Detect which cell encompasses the target text, then output its [x, y] center coordinate. 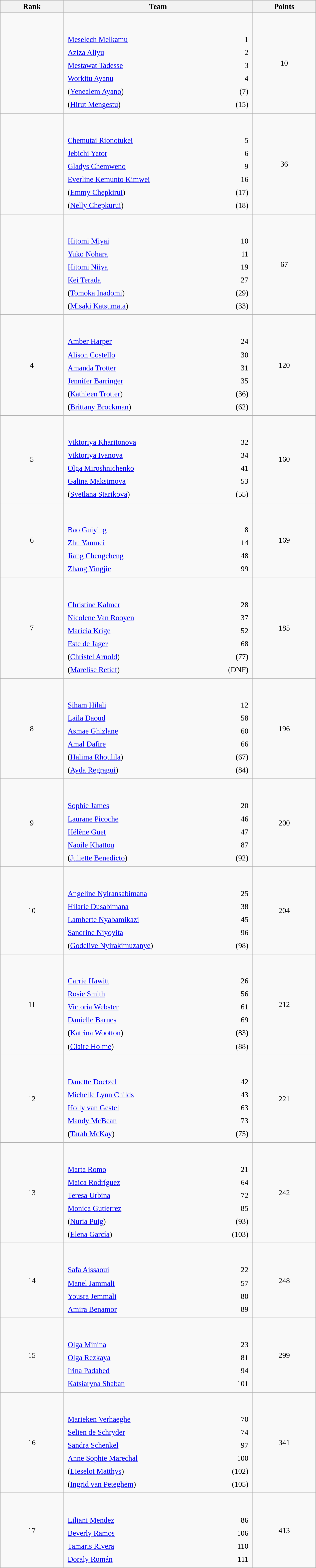
97 [231, 1445]
Carrie Hawitt [138, 981]
(84) [231, 770]
Amber Harper [140, 341]
(36) [233, 394]
58 [231, 718]
Chemutai Rionotukei [143, 140]
Sophie James [139, 806]
Siham Hilali 12 Laila Daoud 58 Asmae Ghizlane 60 Amal Dafire 66 (Halima Rhoulila) (67) (Ayda Regragui) (84) [158, 729]
25 [236, 893]
32 [233, 442]
(Christel Arnold) [135, 657]
(Halima Rhoulila) [138, 757]
60 [231, 731]
Zhang Yingjie [143, 569]
Olga Minina [140, 1344]
(Ayda Regragui) [138, 770]
Holly van Gestel [141, 1108]
22 [235, 1270]
64 [227, 1182]
87 [232, 845]
Beverly Ramos [137, 1533]
74 [231, 1432]
66 [231, 744]
Team [158, 7]
52 [227, 631]
Amira Benamor [142, 1309]
(Lieselot Matthys) [138, 1471]
Nicolene Van Rooyen [135, 618]
120 [284, 365]
Marieken Verhaeghe 70 Selien de Schryder 74 Sandra Schenkel 97 Anne Sophie Marechal 100 (Lieselot Matthys) (102) (Ingrid van Peteghem) (105) [158, 1443]
200 [284, 823]
19 [232, 267]
(Yenealem Ayano) [139, 92]
Danette Doetzel [141, 1082]
Este de Jager [135, 644]
Siham Hilali [138, 705]
110 [229, 1546]
Christine Kalmer 28 Nicolene Van Rooyen 37 Maricia Krige 52 Este de Jager 68 (Christel Arnold) (77) (Marelise Retief) (DNF) [158, 628]
Sandra Schenkel [138, 1445]
96 [236, 932]
37 [227, 618]
(Godelive Nyirakimuzanye) [144, 945]
Olga Minina 23 Olga Rezkaya 81 Irina Padabed 94 Katsiaryna Shaban 101 [158, 1355]
Kei Terada [139, 280]
31 [233, 367]
(92) [232, 858]
(Emmy Chepkirui) [143, 192]
27 [232, 280]
(105) [231, 1484]
35 [233, 381]
68 [227, 644]
185 [284, 628]
1 [231, 40]
Maricia Krige [135, 631]
Carrie Hawitt 26 Rosie Smith 56 Victoria Webster 61 Danielle Barnes 69 (Katrina Wootton) (83) (Claire Holme) (88) [158, 1005]
242 [284, 1193]
(Marelise Retief) [135, 670]
(102) [231, 1471]
Aziza Aliyu [139, 53]
Katsiaryna Shaban [140, 1384]
(33) [232, 306]
53 [233, 481]
24 [233, 341]
Yousra Jemmali [142, 1296]
69 [231, 1020]
106 [229, 1533]
(Brittany Brockman) [140, 407]
Danette Doetzel 42 Michelle Lynn Childs 43 Holly van Gestel 63 Mandy McBean 73 (Tarah McKay) (75) [158, 1099]
Selien de Schryder [138, 1432]
(Nelly Chepkurui) [143, 205]
(77) [227, 657]
Teresa Urbina [134, 1195]
Manel Jammali [142, 1283]
47 [232, 832]
2 [231, 53]
Angeline Nyiransabimana 25 Hilarie Dusabimana 38 Lamberte Nyabamikazi 45 Sandrine Niyoyita 96 (Godelive Nyirakimuzanye) (98) [158, 911]
Monica Gutierrez [134, 1208]
Mandy McBean [141, 1121]
Viktoriya Kharitonova [141, 442]
Jiang Chengcheng [143, 556]
(83) [231, 1033]
45 [236, 919]
Liliani Mendez [137, 1520]
81 [232, 1357]
15 [32, 1355]
Workitu Ayanu [139, 79]
Viktoriya Kharitonova 32 Viktoriya Ivanova 34 Olga Miroshnichenko 41 Galina Maksimova 53 (Svetlana Starikova) (55) [158, 459]
Chemutai Rionotukei 5 Jebichi Yator 6 Gladys Chemweno 9 Everline Kemunto Kimwei 16 (Emmy Chepkirui) (17) (Nelly Chepkurui) (18) [158, 164]
70 [231, 1419]
196 [284, 729]
41 [233, 468]
Mestawat Tadesse [139, 66]
Naoile Khattou [139, 845]
21 [227, 1169]
13 [32, 1193]
Safa Aissaoui [142, 1270]
Doraly Román [137, 1559]
Meselech Melkamu [139, 40]
(Kathleen Trotter) [140, 394]
Rank [32, 7]
Olga Rezkaya [140, 1357]
169 [284, 540]
Jebichi Yator [143, 153]
(103) [227, 1235]
Yuko Nohara [139, 254]
Amanda Trotter [140, 367]
(Elena García) [134, 1235]
Olga Miroshnichenko [141, 468]
57 [235, 1283]
(93) [227, 1222]
(Katrina Wootton) [138, 1033]
94 [232, 1370]
(Misaki Katsumata) [139, 306]
Sandrine Niyoyita [144, 932]
Zhu Yanmei [143, 543]
(88) [231, 1046]
Marta Romo [134, 1169]
Anne Sophie Marechal [138, 1458]
Meselech Melkamu 1 Aziza Aliyu 2 Mestawat Tadesse 3 Workitu Ayanu 4 (Yenealem Ayano) (7) (Hirut Mengestu) (15) [158, 63]
30 [233, 354]
36 [284, 164]
Danielle Barnes [138, 1020]
34 [233, 455]
(Tomoka Inadomi) [139, 293]
73 [233, 1121]
(98) [236, 945]
Hitomi Miyai [139, 241]
(Svetlana Starikova) [141, 494]
Points [284, 7]
42 [233, 1082]
(62) [233, 407]
20 [232, 806]
Safa Aissaoui 22 Manel Jammali 57 Yousra Jemmali 80 Amira Benamor 89 [158, 1281]
Viktoriya Ivanova [141, 455]
(Tarah McKay) [141, 1134]
Hélène Guet [139, 832]
(DNF) [227, 670]
221 [284, 1099]
89 [235, 1309]
63 [233, 1108]
Christine Kalmer [135, 604]
Tamaris Rivera [137, 1546]
Amber Harper 24 Alison Costello 30 Amanda Trotter 31 Jennifer Barringer 35 (Kathleen Trotter) (36) (Brittany Brockman) (62) [158, 365]
160 [284, 459]
Bao Guiying [143, 530]
Victoria Webster [138, 1007]
28 [227, 604]
111 [229, 1559]
Galina Maksimova [141, 481]
(7) [231, 92]
80 [235, 1296]
Angeline Nyiransabimana [144, 893]
Michelle Lynn Childs [141, 1095]
(Claire Holme) [138, 1046]
56 [231, 994]
(29) [232, 293]
100 [231, 1458]
(55) [233, 494]
46 [232, 819]
Maica Rodríguez [134, 1182]
86 [229, 1520]
413 [284, 1530]
299 [284, 1355]
38 [236, 906]
Asmae Ghizlane [138, 731]
72 [227, 1195]
Sophie James 20 Laurane Picoche 46 Hélène Guet 47 Naoile Khattou 87 (Juliette Benedicto) (92) [158, 823]
17 [32, 1530]
Amal Dafire [138, 744]
Hitomi Niiya [139, 267]
Hitomi Miyai 10 Yuko Nohara 11 Hitomi Niiya 19 Kei Terada 27 (Tomoka Inadomi) (29) (Misaki Katsumata) (33) [158, 264]
101 [232, 1384]
341 [284, 1443]
Liliani Mendez 86 Beverly Ramos 106 Tamaris Rivera 110 Doraly Román 111 [158, 1530]
(Juliette Benedicto) [139, 858]
Alison Costello [140, 354]
61 [231, 1007]
Irina Padabed [140, 1370]
Laila Daoud [138, 718]
Lamberte Nyabamikazi [144, 919]
Bao Guiying 8 Zhu Yanmei 14 Jiang Chengcheng 48 Zhang Yingjie 99 [158, 540]
23 [232, 1344]
(18) [235, 205]
(17) [235, 192]
(Nuria Puig) [134, 1222]
204 [284, 911]
(Ingrid van Peteghem) [138, 1484]
43 [233, 1095]
Everline Kemunto Kimwei [143, 179]
248 [284, 1281]
3 [231, 66]
26 [231, 981]
48 [236, 556]
Laurane Picoche [139, 819]
67 [284, 264]
99 [236, 569]
212 [284, 1005]
Rosie Smith [138, 994]
(15) [231, 105]
(Hirut Mengestu) [139, 105]
Marta Romo 21 Maica Rodríguez 64 Teresa Urbina 72 Monica Gutierrez 85 (Nuria Puig) (93) (Elena García) (103) [158, 1193]
Gladys Chemweno [143, 166]
Marieken Verhaeghe [138, 1419]
85 [227, 1208]
(67) [231, 757]
Hilarie Dusabimana [144, 906]
Jennifer Barringer [140, 381]
7 [32, 628]
(75) [233, 1134]
